Detect which cell encompasses the target text, then output its (x, y) center coordinate. 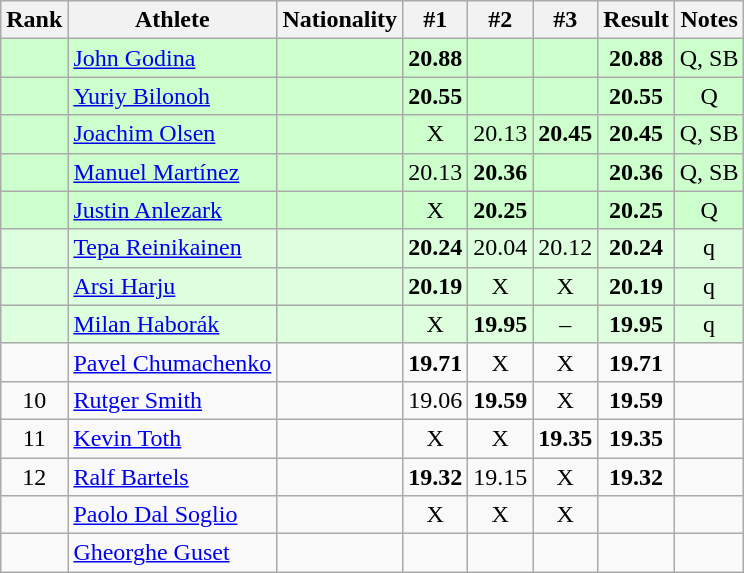
11 (34, 438)
Yuriy Bilonoh (172, 96)
Nationality (340, 20)
#2 (500, 20)
Notes (709, 20)
Kevin Toth (172, 438)
– (566, 324)
Tepa Reinikainen (172, 248)
Manuel Martínez (172, 172)
19.06 (436, 400)
Gheorghe Guset (172, 553)
#1 (436, 20)
20.04 (500, 248)
John Godina (172, 58)
Pavel Chumachenko (172, 362)
Result (636, 20)
Rank (34, 20)
Athlete (172, 20)
Rutger Smith (172, 400)
Justin Anlezark (172, 210)
#3 (566, 20)
Milan Haborák (172, 324)
19.15 (500, 477)
20.12 (566, 248)
Arsi Harju (172, 286)
Ralf Bartels (172, 477)
Paolo Dal Soglio (172, 515)
10 (34, 400)
12 (34, 477)
Joachim Olsen (172, 134)
